Pinpoint the cell where the given text exists, returning its [x, y] midpoint coordinate. 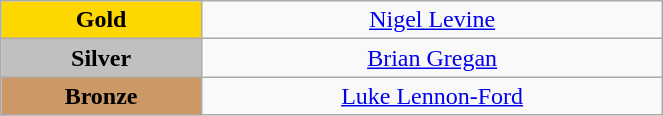
Gold [102, 20]
Luke Lennon-Ford [432, 96]
Bronze [102, 96]
Silver [102, 58]
Nigel Levine [432, 20]
Brian Gregan [432, 58]
